Return the (X, Y) coordinate for the center point of the cell that contains the specified text.  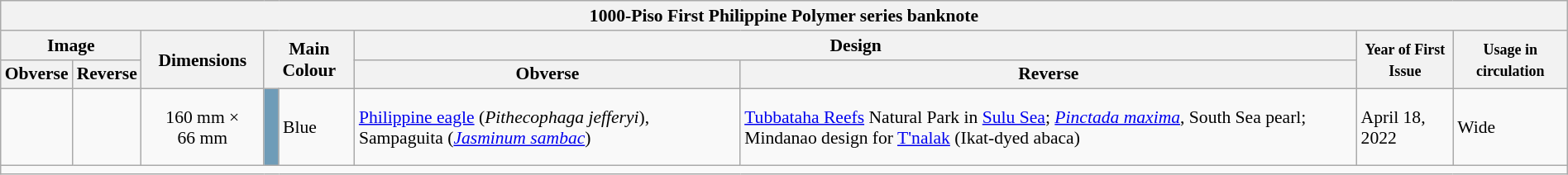
160 mm × 66 mm (203, 127)
Dimensions (203, 59)
Tubbataha Reefs Natural Park in Sulu Sea; Pinctada maxima, South Sea pearl; Mindanao design for T'nalak (Ikat-dyed abaca) (1049, 127)
Design (856, 45)
Main Colour (309, 59)
Image (71, 45)
Usage in circulation (1510, 59)
Year of First Issue (1406, 59)
Wide (1510, 127)
April 18, 2022 (1406, 127)
1000-Piso First Philippine Polymer series banknote (784, 16)
Blue (317, 127)
Philippine eagle (Pithecophaga jefferyi), Sampaguita (Jasminum sambac) (547, 127)
